Return (x, y) of the center of cell containing provided text 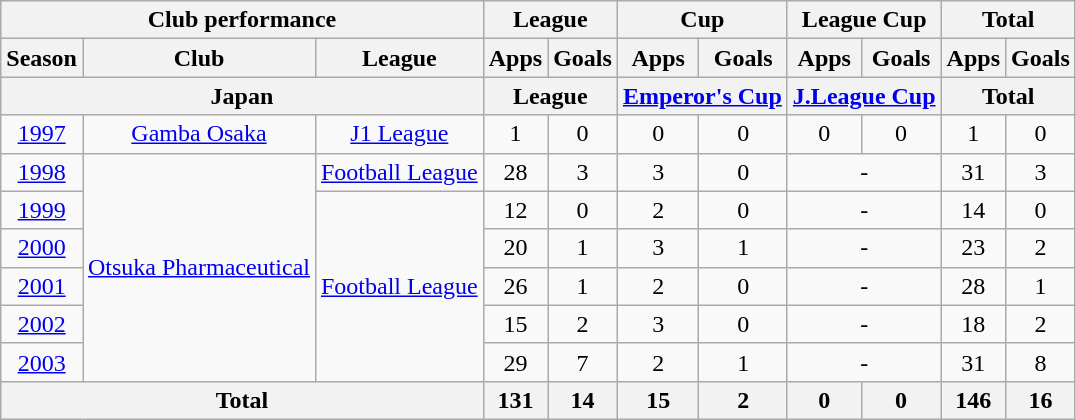
1999 (42, 210)
Emperor's Cup (702, 96)
Gamba Osaka (198, 134)
Club performance (242, 20)
Japan (242, 96)
J1 League (399, 134)
Otsuka Pharmaceutical (198, 267)
1998 (42, 172)
8 (1041, 362)
26 (515, 286)
146 (973, 400)
League Cup (864, 20)
Season (42, 58)
Cup (702, 20)
2001 (42, 286)
2002 (42, 324)
29 (515, 362)
7 (583, 362)
20 (515, 248)
1997 (42, 134)
18 (973, 324)
2003 (42, 362)
12 (515, 210)
2000 (42, 248)
23 (973, 248)
131 (515, 400)
J.League Cup (864, 96)
Club (198, 58)
16 (1041, 400)
